Find where the given text appears and provide that cell's center as [x, y] coordinate. 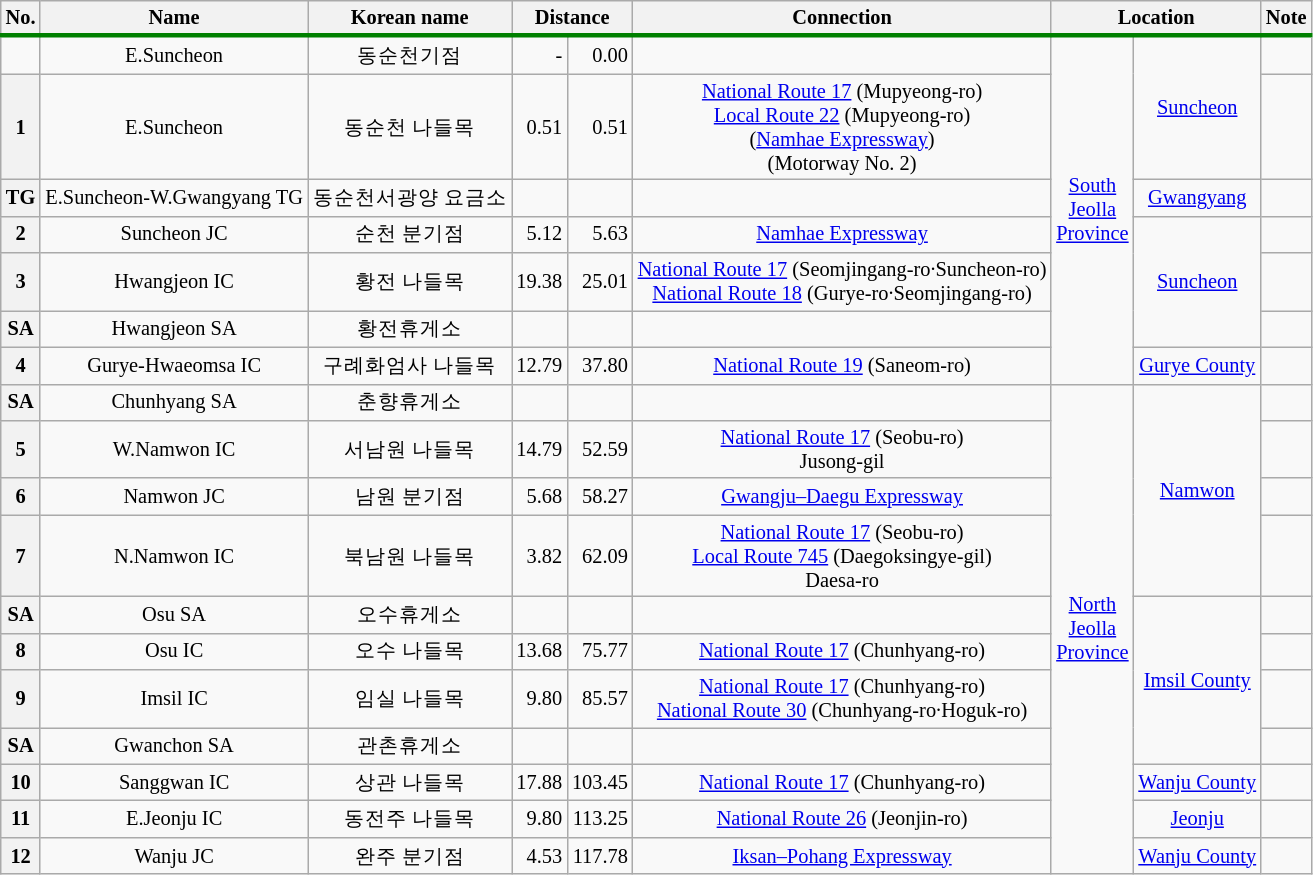
오수 나들목 [410, 652]
10 [21, 782]
Namwon JC [174, 496]
E.Jeonju IC [174, 818]
6 [21, 496]
Hwangjeon IC [174, 282]
7 [21, 556]
National Route 19 (Saneom-ro) [842, 366]
Chunhyang SA [174, 402]
구례화엄사 나들목 [410, 366]
Imsil IC [174, 699]
관촌휴게소 [410, 746]
3.82 [540, 556]
Wanju JC [174, 856]
- [540, 55]
Distance [572, 18]
1 [21, 127]
National Route 17 (Seobu-ro)Local Route 745 (Daegoksingye-gil)Daesa-ro [842, 556]
Connection [842, 18]
완주 분기점 [410, 856]
117.78 [600, 856]
Gurye County [1197, 366]
12.79 [540, 366]
85.57 [600, 699]
Osu SA [174, 614]
오수휴게소 [410, 614]
4 [21, 366]
Note [1286, 18]
National Route 26 (Jeonjin-ro) [842, 818]
5.12 [540, 234]
Gwangju–Daegu Expressway [842, 496]
113.25 [600, 818]
75.77 [600, 652]
동순천서광양 요금소 [410, 198]
서남원 나들목 [410, 449]
5.63 [600, 234]
E.Suncheon-W.Gwangyang TG [174, 198]
Suncheon JC [174, 234]
37.80 [600, 366]
National Route 17 (Seobu-ro)Jusong-gil [842, 449]
12 [21, 856]
13.68 [540, 652]
Hwangjeon SA [174, 328]
Gwangyang [1197, 198]
Osu IC [174, 652]
National Route 17 (Mupyeong-ro)Local Route 22 (Mupyeong-ro)(Namhae Expressway)(Motorway No. 2) [842, 127]
5.68 [540, 496]
58.27 [600, 496]
14.79 [540, 449]
남원 분기점 [410, 496]
National Route 17 (Seomjingang-ro·Suncheon-ro)National Route 18 (Gurye-ro·Seomjingang-ro) [842, 282]
순천 분기점 [410, 234]
Gwanchon SA [174, 746]
Iksan–Pohang Expressway [842, 856]
0.00 [600, 55]
춘향휴게소 [410, 402]
Jeonju [1197, 818]
Imsil County [1197, 680]
Name [174, 18]
4.53 [540, 856]
Location [1156, 18]
임실 나들목 [410, 699]
25.01 [600, 282]
Namwon [1197, 490]
Korean name [410, 18]
103.45 [600, 782]
South Jeolla Province [1092, 210]
북남원 나들목 [410, 556]
Sanggwan IC [174, 782]
N.Namwon IC [174, 556]
W.Namwon IC [174, 449]
19.38 [540, 282]
동전주 나들목 [410, 818]
황전휴게소 [410, 328]
3 [21, 282]
52.59 [600, 449]
동순천 나들목 [410, 127]
No. [21, 18]
5 [21, 449]
상관 나들목 [410, 782]
North Jeolla Province [1092, 629]
TG [21, 198]
11 [21, 818]
황전 나들목 [410, 282]
17.88 [540, 782]
9 [21, 699]
8 [21, 652]
62.09 [600, 556]
Gurye-Hwaeomsa IC [174, 366]
National Route 17 (Chunhyang-ro)National Route 30 (Chunhyang-ro·Hoguk-ro) [842, 699]
동순천기점 [410, 55]
2 [21, 234]
Namhae Expressway [842, 234]
